Capture the cell that displays the provided text and extract its [X, Y] central coordinate. 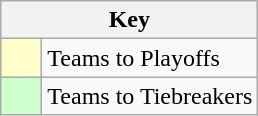
Teams to Tiebreakers [150, 96]
Teams to Playoffs [150, 58]
Key [130, 20]
